Extract the (X, Y) coordinate from the center of the cell holding the provided text.  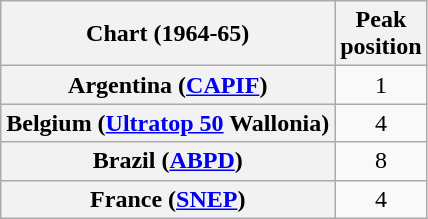
Belgium (Ultratop 50 Wallonia) (168, 123)
8 (381, 161)
1 (381, 85)
Brazil (ABPD) (168, 161)
Peakposition (381, 34)
Chart (1964-65) (168, 34)
France (SNEP) (168, 199)
Argentina (CAPIF) (168, 85)
